Extract the [X, Y] coordinate from the center of the cell holding the provided text.  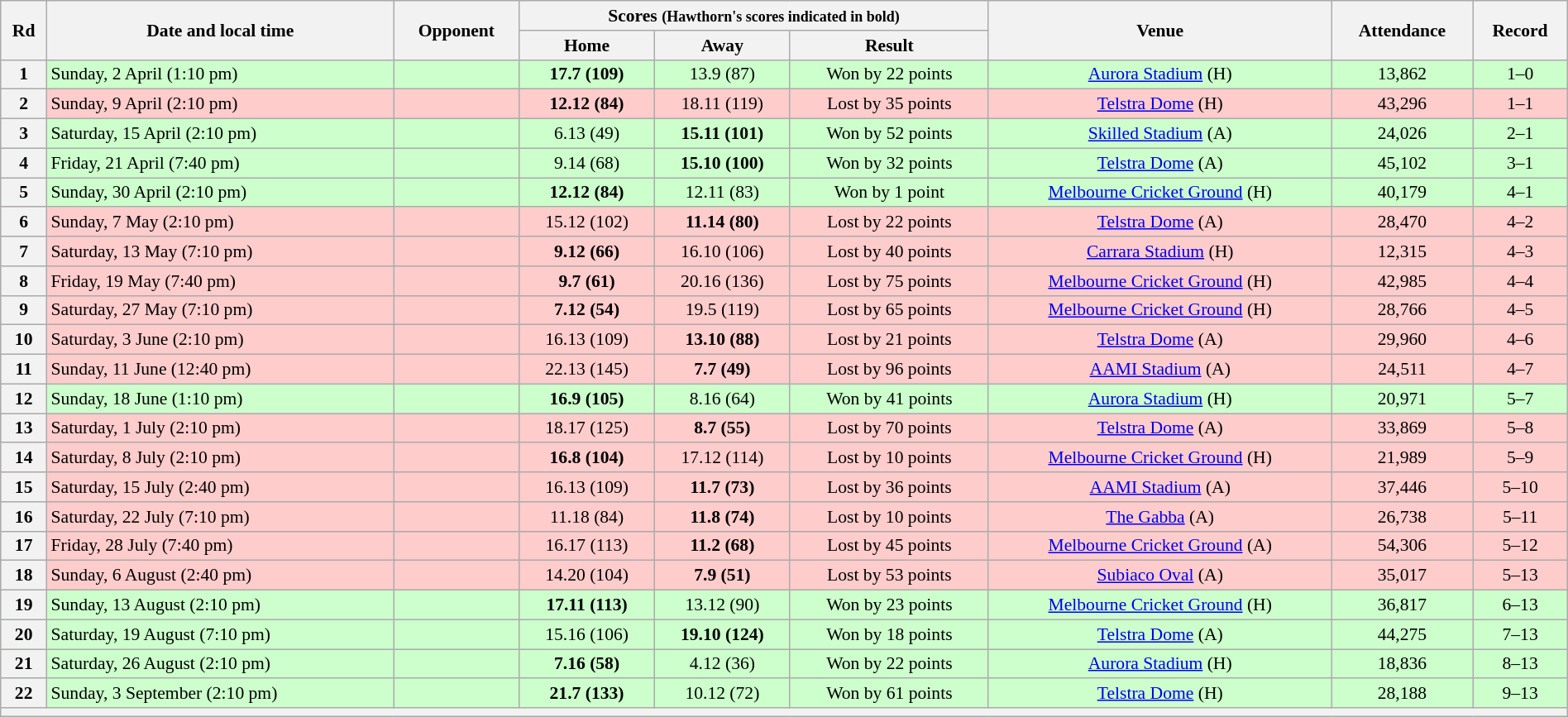
Rd [24, 30]
Lost by 22 points [889, 222]
10.12 (72) [722, 694]
28,470 [1403, 222]
5–8 [1520, 428]
15.11 (101) [722, 134]
Lost by 36 points [889, 487]
7.7 (49) [722, 370]
Saturday, 3 June (2:10 pm) [221, 340]
Venue [1159, 30]
2 [24, 104]
21,989 [1403, 458]
Won by 18 points [889, 634]
16.17 (113) [587, 546]
Lost by 45 points [889, 546]
18 [24, 576]
22.13 (145) [587, 370]
5–9 [1520, 458]
21.7 (133) [587, 694]
6–13 [1520, 605]
8–13 [1520, 664]
4–1 [1520, 193]
Lost by 70 points [889, 428]
19.10 (124) [722, 634]
16.8 (104) [587, 458]
13,862 [1403, 74]
4–2 [1520, 222]
28,188 [1403, 694]
Away [722, 45]
44,275 [1403, 634]
20,971 [1403, 399]
Lost by 53 points [889, 576]
24,026 [1403, 134]
15.12 (102) [587, 222]
10 [24, 340]
4 [24, 163]
21 [24, 664]
Saturday, 26 August (2:10 pm) [221, 664]
Skilled Stadium (A) [1159, 134]
Opponent [457, 30]
28,766 [1403, 310]
19 [24, 605]
11.14 (80) [722, 222]
11 [24, 370]
Saturday, 13 May (7:10 pm) [221, 251]
Friday, 28 July (7:40 pm) [221, 546]
15.16 (106) [587, 634]
Friday, 21 April (7:40 pm) [221, 163]
3 [24, 134]
Friday, 19 May (7:40 pm) [221, 281]
17.7 (109) [587, 74]
40,179 [1403, 193]
35,017 [1403, 576]
29,960 [1403, 340]
Record [1520, 30]
5–13 [1520, 576]
7–13 [1520, 634]
7.12 (54) [587, 310]
18.17 (125) [587, 428]
1–0 [1520, 74]
54,306 [1403, 546]
11.7 (73) [722, 487]
Won by 61 points [889, 694]
4.12 (36) [722, 664]
11.18 (84) [587, 517]
Sunday, 3 September (2:10 pm) [221, 694]
Date and local time [221, 30]
7.9 (51) [722, 576]
14.20 (104) [587, 576]
Attendance [1403, 30]
11.2 (68) [722, 546]
13 [24, 428]
4–3 [1520, 251]
5–10 [1520, 487]
7.16 (58) [587, 664]
15 [24, 487]
5–12 [1520, 546]
9–13 [1520, 694]
Melbourne Cricket Ground (A) [1159, 546]
13.10 (88) [722, 340]
Saturday, 19 August (7:10 pm) [221, 634]
16.10 (106) [722, 251]
12 [24, 399]
9.12 (66) [587, 251]
6 [24, 222]
17.11 (113) [587, 605]
37,446 [1403, 487]
24,511 [1403, 370]
1 [24, 74]
16.9 (105) [587, 399]
18.11 (119) [722, 104]
14 [24, 458]
Sunday, 9 April (2:10 pm) [221, 104]
Home [587, 45]
Scores (Hawthorn's scores indicated in bold) [754, 16]
20.16 (136) [722, 281]
8 [24, 281]
9 [24, 310]
Saturday, 15 July (2:40 pm) [221, 487]
33,869 [1403, 428]
5–11 [1520, 517]
4–6 [1520, 340]
3–1 [1520, 163]
4–4 [1520, 281]
Saturday, 15 April (2:10 pm) [221, 134]
Sunday, 6 August (2:40 pm) [221, 576]
17.12 (114) [722, 458]
Sunday, 7 May (2:10 pm) [221, 222]
12,315 [1403, 251]
Result [889, 45]
15.10 (100) [722, 163]
Sunday, 11 June (12:40 pm) [221, 370]
36,817 [1403, 605]
Saturday, 22 July (7:10 pm) [221, 517]
4–7 [1520, 370]
The Gabba (A) [1159, 517]
45,102 [1403, 163]
5–7 [1520, 399]
Carrara Stadium (H) [1159, 251]
Lost by 75 points [889, 281]
Lost by 21 points [889, 340]
12.11 (83) [722, 193]
9.14 (68) [587, 163]
6.13 (49) [587, 134]
Sunday, 30 April (2:10 pm) [221, 193]
9.7 (61) [587, 281]
11.8 (74) [722, 517]
Sunday, 18 June (1:10 pm) [221, 399]
Lost by 65 points [889, 310]
13.9 (87) [722, 74]
Won by 41 points [889, 399]
Won by 52 points [889, 134]
Saturday, 8 July (2:10 pm) [221, 458]
20 [24, 634]
8.16 (64) [722, 399]
Sunday, 2 April (1:10 pm) [221, 74]
Won by 32 points [889, 163]
8.7 (55) [722, 428]
Won by 1 point [889, 193]
Lost by 40 points [889, 251]
Lost by 35 points [889, 104]
Saturday, 27 May (7:10 pm) [221, 310]
19.5 (119) [722, 310]
13.12 (90) [722, 605]
17 [24, 546]
26,738 [1403, 517]
4–5 [1520, 310]
22 [24, 694]
Won by 23 points [889, 605]
Saturday, 1 July (2:10 pm) [221, 428]
Subiaco Oval (A) [1159, 576]
1–1 [1520, 104]
42,985 [1403, 281]
5 [24, 193]
16 [24, 517]
Sunday, 13 August (2:10 pm) [221, 605]
43,296 [1403, 104]
7 [24, 251]
Lost by 96 points [889, 370]
18,836 [1403, 664]
2–1 [1520, 134]
